Capture the cell that displays the provided text and extract its (X, Y) central coordinate. 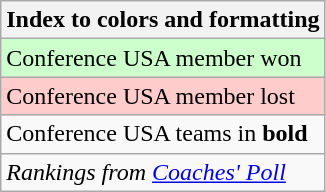
Index to colors and formatting (163, 20)
Conference USA member lost (163, 96)
Conference USA teams in bold (163, 134)
Rankings from Coaches' Poll (163, 172)
Conference USA member won (163, 58)
